Scan for the cell matching the given text and deliver its (x, y) coordinate at center. 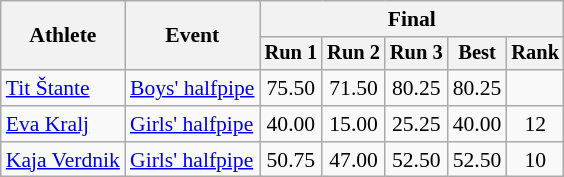
Girls' halfpipe (192, 124)
Run 1 (292, 54)
25.25 (416, 124)
Best (478, 54)
Event (192, 36)
15.00 (354, 124)
12 (535, 124)
Athlete (63, 36)
Final (412, 19)
Eva Kralj (63, 124)
75.50 (292, 88)
Run 2 (354, 54)
Tit Štante (63, 88)
Rank (535, 54)
Boys' halfpipe (192, 88)
Run 3 (416, 54)
71.50 (354, 88)
